Detect which cell encompasses the target text, then output its [X, Y] center coordinate. 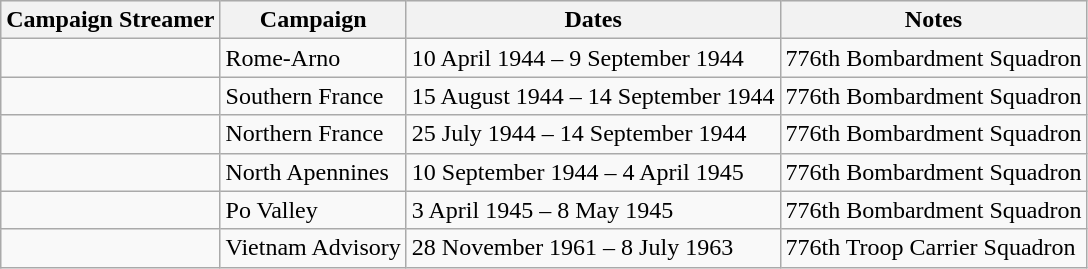
10 April 1944 – 9 September 1944 [593, 58]
Northern France [313, 134]
15 August 1944 – 14 September 1944 [593, 96]
North Apennines [313, 172]
Po Valley [313, 210]
Notes [934, 20]
Dates [593, 20]
Rome-Arno [313, 58]
3 April 1945 – 8 May 1945 [593, 210]
10 September 1944 – 4 April 1945 [593, 172]
Southern France [313, 96]
Vietnam Advisory [313, 248]
28 November 1961 – 8 July 1963 [593, 248]
Campaign [313, 20]
Campaign Streamer [110, 20]
776th Troop Carrier Squadron [934, 248]
25 July 1944 – 14 September 1944 [593, 134]
